Pinpoint the cell where the given text exists, returning its (X, Y) midpoint coordinate. 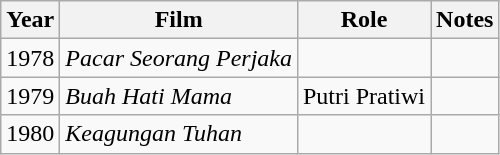
Year (30, 20)
Notes (465, 20)
Putri Pratiwi (364, 96)
Role (364, 20)
1979 (30, 96)
Film (179, 20)
Keagungan Tuhan (179, 134)
1980 (30, 134)
Buah Hati Mama (179, 96)
1978 (30, 58)
Pacar Seorang Perjaka (179, 58)
